For the text-containing cell, return its midpoint in [X, Y] coordinate format. 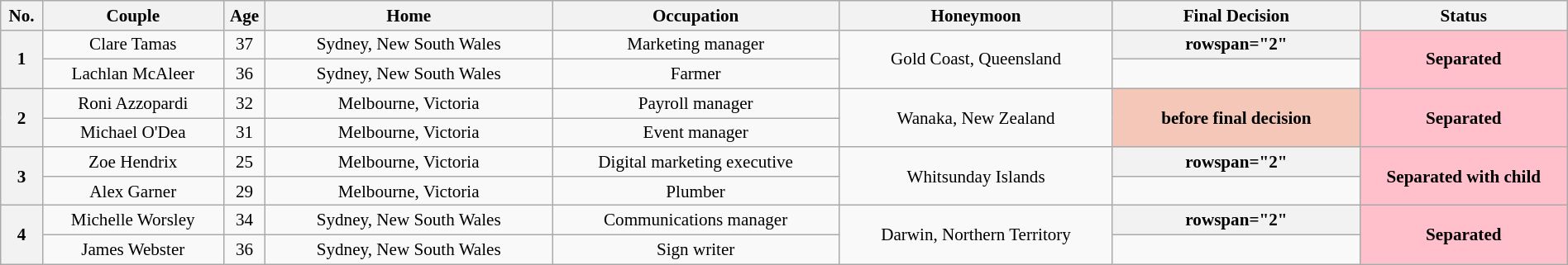
34 [245, 220]
Roni Azzopardi [132, 102]
Status [1464, 15]
4 [22, 234]
Farmer [696, 74]
Clare Tamas [132, 45]
Home [409, 15]
before final decision [1236, 117]
2 [22, 117]
Michael O'Dea [132, 132]
Occupation [696, 15]
Age [245, 15]
31 [245, 132]
Separated with child [1464, 177]
Event manager [696, 132]
Digital marketing executive [696, 162]
Michelle Worsley [132, 220]
Gold Coast, Queensland [976, 59]
Payroll manager [696, 102]
Alex Garner [132, 190]
Lachlan McAleer [132, 74]
25 [245, 162]
Zoe Hendrix [132, 162]
Communications manager [696, 220]
37 [245, 45]
Plumber [696, 190]
3 [22, 177]
Final Decision [1236, 15]
Couple [132, 15]
32 [245, 102]
Marketing manager [696, 45]
No. [22, 15]
Whitsunday Islands [976, 177]
Wanaka, New Zealand [976, 117]
James Webster [132, 249]
29 [245, 190]
Honeymoon [976, 15]
1 [22, 59]
Sign writer [696, 249]
Darwin, Northern Territory [976, 234]
